Identify which cell holds the provided text, then report its (X, Y) central coordinate. 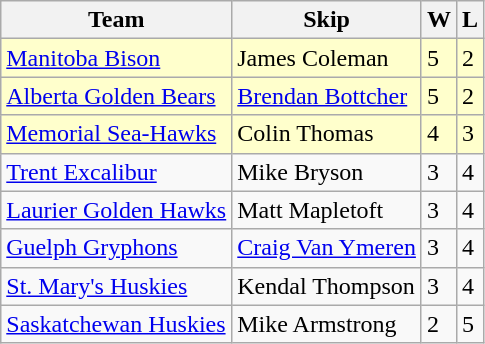
Mike Bryson (327, 172)
W (438, 20)
Alberta Golden Bears (116, 96)
Manitoba Bison (116, 58)
James Coleman (327, 58)
Matt Mapletoft (327, 210)
L (470, 20)
Kendal Thompson (327, 286)
Mike Armstrong (327, 324)
Memorial Sea-Hawks (116, 134)
Craig Van Ymeren (327, 248)
Laurier Golden Hawks (116, 210)
Trent Excalibur (116, 172)
Skip (327, 20)
Colin Thomas (327, 134)
Team (116, 20)
Saskatchewan Huskies (116, 324)
Brendan Bottcher (327, 96)
St. Mary's Huskies (116, 286)
Guelph Gryphons (116, 248)
